Output the [x, y] coordinate of the center of the cell containing the given text.  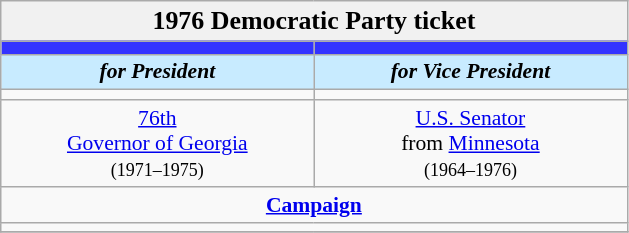
U.S. Senatorfrom Minnesota(1964–1976) [470, 144]
Campaign [314, 205]
for President [158, 72]
for Vice President [470, 72]
1976 Democratic Party ticket [314, 21]
76thGovernor of Georgia(1971–1975) [158, 144]
